From the cell containing the given text, extract its center point as [X, Y] coordinate. 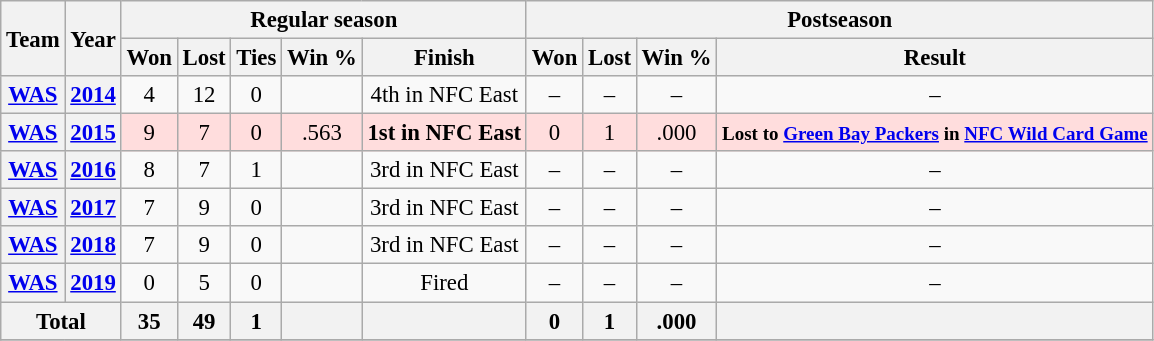
Fired [444, 283]
2015 [93, 133]
2014 [93, 95]
.563 [322, 133]
2016 [93, 170]
Result [935, 58]
Lost to Green Bay Packers in NFC Wild Card Game [935, 133]
49 [204, 321]
Team [33, 38]
Year [93, 38]
Postseason [839, 20]
2018 [93, 245]
2017 [93, 208]
4 [149, 95]
1st in NFC East [444, 133]
4th in NFC East [444, 95]
8 [149, 170]
Finish [444, 58]
Ties [256, 58]
Regular season [324, 20]
2019 [93, 283]
5 [204, 283]
35 [149, 321]
12 [204, 95]
Total [61, 321]
